Pinpoint the cell where the given text exists, returning its [X, Y] midpoint coordinate. 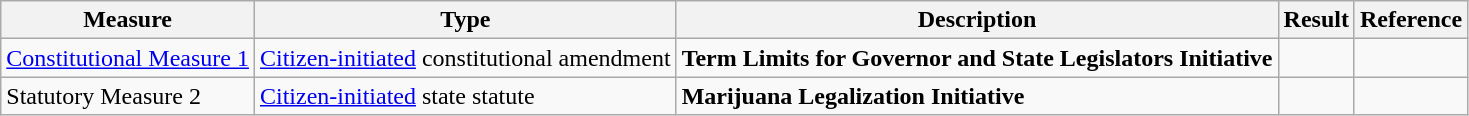
Statutory Measure 2 [128, 96]
Constitutional Measure 1 [128, 58]
Type [465, 20]
Term Limits for Governor and State Legislators Initiative [977, 58]
Measure [128, 20]
Result [1316, 20]
Citizen-initiated constitutional amendment [465, 58]
Reference [1410, 20]
Citizen-initiated state statute [465, 96]
Description [977, 20]
Marijuana Legalization Initiative [977, 96]
